Extract the [x, y] coordinate from the center of the cell holding the provided text.  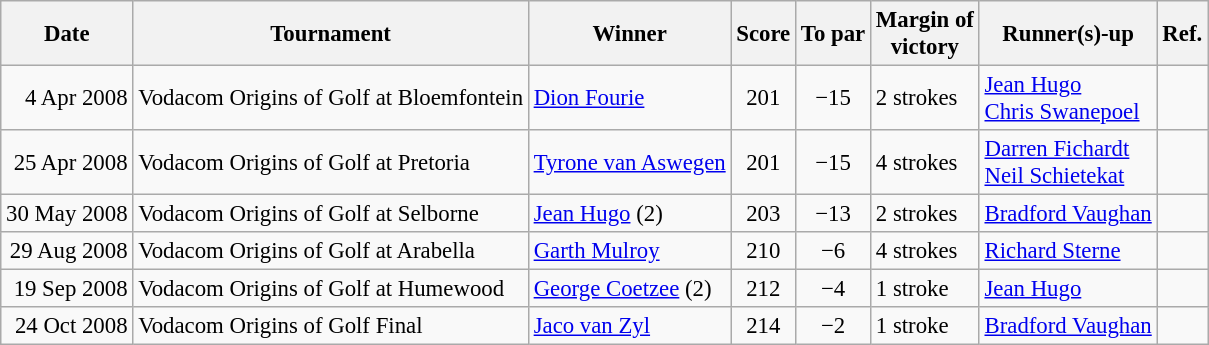
203 [764, 214]
Vodacom Origins of Golf at Humewood [331, 289]
Runner(s)-up [1068, 34]
Vodacom Origins of Golf at Arabella [331, 251]
210 [764, 251]
Vodacom Origins of Golf at Selborne [331, 214]
Bradford Vaughan [1068, 214]
Jean Hugo (2) [630, 214]
Richard Sterne [1068, 251]
Winner [630, 34]
−4 [834, 289]
To par [834, 34]
4 Apr 2008 [67, 98]
29 Aug 2008 [67, 251]
George Coetzee (2) [630, 289]
Score [764, 34]
Jean Hugo Chris Swanepoel [1068, 98]
−13 [834, 214]
−6 [834, 251]
Jean Hugo [1068, 289]
Darren Fichardt Neil Schietekat [1068, 162]
Garth Mulroy [630, 251]
Date [67, 34]
Tournament [331, 34]
Dion Fourie [630, 98]
25 Apr 2008 [67, 162]
Vodacom Origins of Golf at Pretoria [331, 162]
Tyrone van Aswegen [630, 162]
30 May 2008 [67, 214]
Vodacom Origins of Golf at Bloemfontein [331, 98]
212 [764, 289]
1 stroke [926, 289]
19 Sep 2008 [67, 289]
Ref. [1182, 34]
Margin ofvictory [926, 34]
